Capture the cell that displays the provided text and extract its [X, Y] central coordinate. 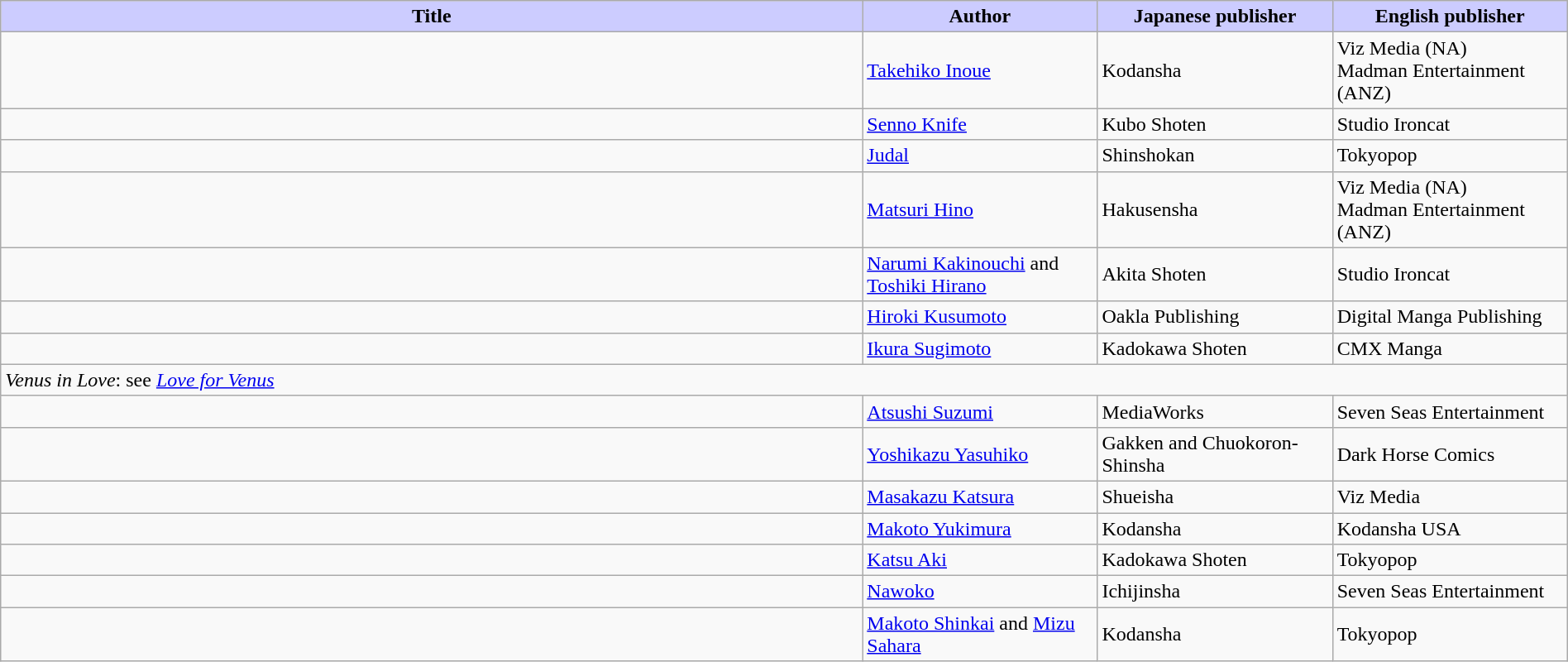
Shueisha [1215, 496]
Senno Knife [980, 124]
Makoto Yukimura [980, 529]
Yoshikazu Yasuhiko [980, 453]
Dark Horse Comics [1450, 453]
Venus in Love: see Love for Venus [784, 380]
Akita Shoten [1215, 275]
Ichijinsha [1215, 592]
Kubo Shoten [1215, 124]
CMX Manga [1450, 348]
Matsuri Hino [980, 209]
English publisher [1450, 17]
Atsushi Suzumi [980, 411]
Kodansha USA [1450, 529]
Hakusensha [1215, 209]
Takehiko Inoue [980, 70]
Makoto Shinkai and Mizu Sahara [980, 634]
Ikura Sugimoto [980, 348]
MediaWorks [1215, 411]
Shinshokan [1215, 156]
Digital Manga Publishing [1450, 317]
Viz Media [1450, 496]
Nawoko [980, 592]
Japanese publisher [1215, 17]
Katsu Aki [980, 560]
Title [432, 17]
Narumi Kakinouchi and Toshiki Hirano [980, 275]
Judal [980, 156]
Masakazu Katsura [980, 496]
Author [980, 17]
Oakla Publishing [1215, 317]
Hiroki Kusumoto [980, 317]
Gakken and Chuokoron-Shinsha [1215, 453]
